Output the (X, Y) coordinate of the center of the cell containing the given text.  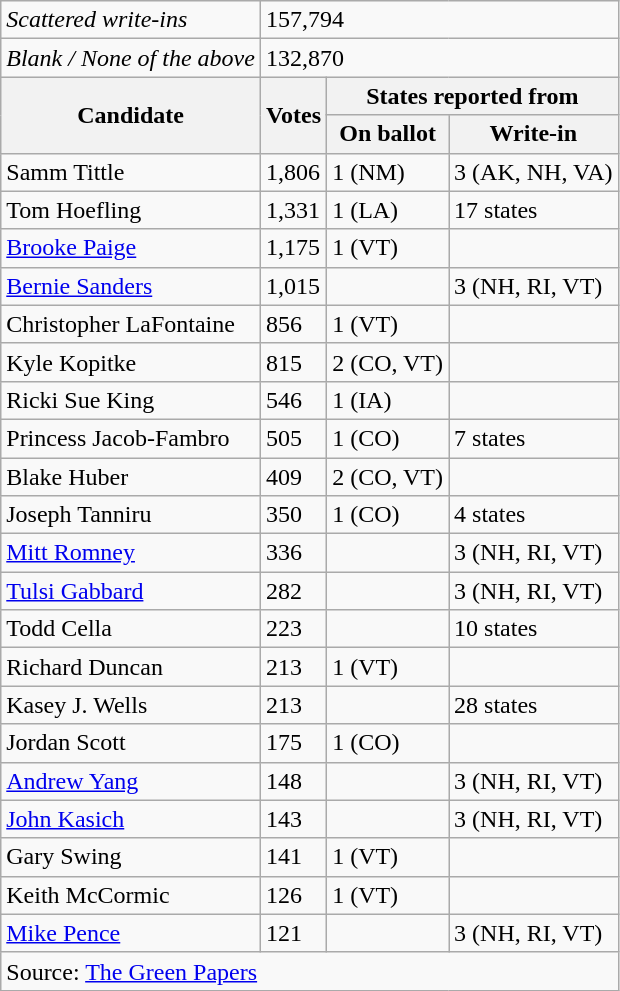
Princess Jacob-Fambro (131, 438)
1 (IA) (388, 400)
Christopher LaFontaine (131, 324)
Joseph Tanniru (131, 515)
Tom Hoefling (131, 210)
Todd Cella (131, 629)
121 (293, 933)
4 states (534, 515)
223 (293, 629)
856 (293, 324)
7 states (534, 438)
148 (293, 781)
Gary Swing (131, 857)
132,870 (439, 58)
Ricki Sue King (131, 400)
Kasey J. Wells (131, 705)
1,806 (293, 172)
Mike Pence (131, 933)
10 states (534, 629)
3 (AK, NH, VA) (534, 172)
505 (293, 438)
Scattered write-ins (131, 20)
28 states (534, 705)
Mitt Romney (131, 553)
On ballot (388, 134)
141 (293, 857)
1,175 (293, 248)
175 (293, 743)
Source: The Green Papers (310, 971)
Brooke Paige (131, 248)
Candidate (131, 115)
336 (293, 553)
Bernie Sanders (131, 286)
126 (293, 895)
Votes (293, 115)
546 (293, 400)
350 (293, 515)
Andrew Yang (131, 781)
Samm Tittle (131, 172)
Blake Huber (131, 477)
Write-in (534, 134)
Kyle Kopitke (131, 362)
1 (NM) (388, 172)
143 (293, 819)
Tulsi Gabbard (131, 591)
Keith McCormic (131, 895)
282 (293, 591)
1,331 (293, 210)
John Kasich (131, 819)
1 (LA) (388, 210)
815 (293, 362)
States reported from (472, 96)
Jordan Scott (131, 743)
409 (293, 477)
17 states (534, 210)
1,015 (293, 286)
Blank / None of the above (131, 58)
157,794 (439, 20)
Richard Duncan (131, 667)
